Output the (x, y) coordinate of the center of the cell containing the given text.  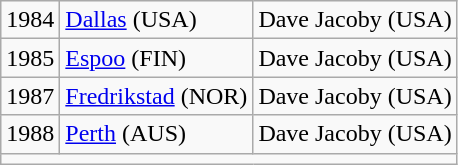
1987 (30, 96)
1985 (30, 58)
Espoo (FIN) (156, 58)
Fredrikstad (NOR) (156, 96)
Dallas (USA) (156, 20)
1988 (30, 134)
1984 (30, 20)
Perth (AUS) (156, 134)
